Return [X, Y] of the center of cell containing provided text 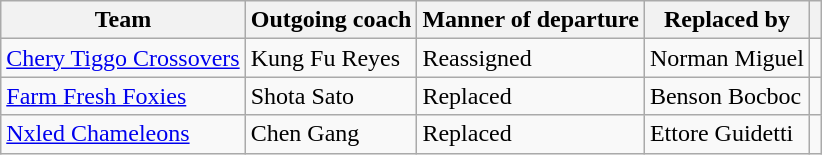
Chen Gang [331, 134]
Farm Fresh Foxies [123, 96]
Outgoing coach [331, 20]
Benson Bocboc [726, 96]
Kung Fu Reyes [331, 58]
Reassigned [530, 58]
Team [123, 20]
Ettore Guidetti [726, 134]
Replaced by [726, 20]
Nxled Chameleons [123, 134]
Manner of departure [530, 20]
Shota Sato [331, 96]
Norman Miguel [726, 58]
Chery Tiggo Crossovers [123, 58]
